From the cell containing the given text, extract its center point as [X, Y] coordinate. 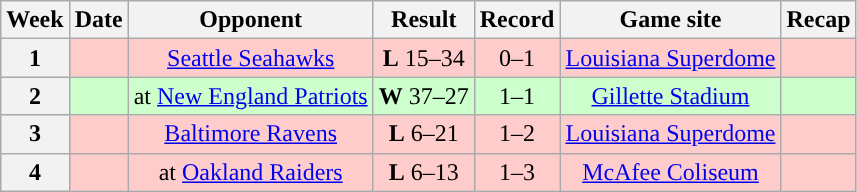
Result [424, 20]
4 [35, 172]
1–2 [517, 134]
Week [35, 20]
Baltimore Ravens [250, 134]
1–1 [517, 96]
L 6–13 [424, 172]
McAfee Coliseum [670, 172]
at New England Patriots [250, 96]
Gillette Stadium [670, 96]
Record [517, 20]
W 37–27 [424, 96]
Seattle Seahawks [250, 58]
Opponent [250, 20]
Date [98, 20]
Game site [670, 20]
L 6–21 [424, 134]
1 [35, 58]
0–1 [517, 58]
3 [35, 134]
2 [35, 96]
Recap [818, 20]
L 15–34 [424, 58]
at Oakland Raiders [250, 172]
1–3 [517, 172]
